Provide the [x, y] coordinate of the cell's center where the given text is located.  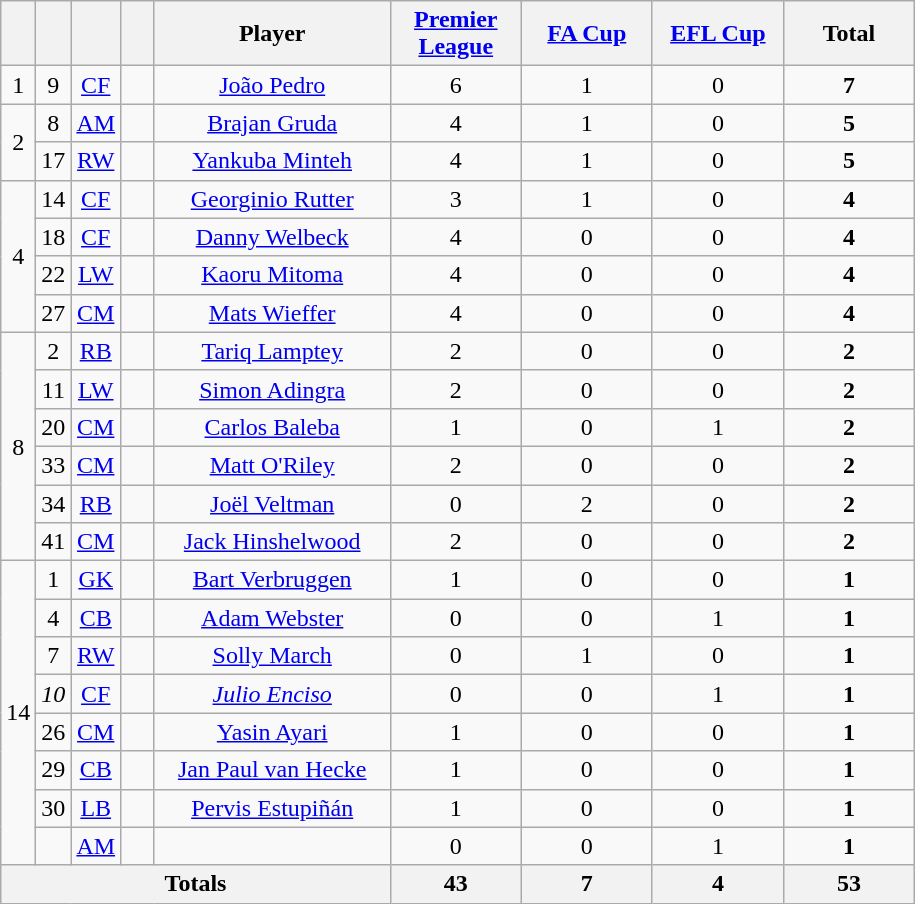
34 [54, 503]
9 [54, 85]
17 [54, 161]
Danny Welbeck [272, 237]
João Pedro [272, 85]
41 [54, 542]
Matt O'Riley [272, 465]
Player [272, 34]
20 [54, 427]
Premier League [456, 34]
43 [456, 884]
11 [54, 389]
22 [54, 275]
Joël Veltman [272, 503]
53 [848, 884]
Totals [196, 884]
Kaoru Mitoma [272, 275]
Mats Wieffer [272, 313]
Jan Paul van Hecke [272, 770]
18 [54, 237]
Yankuba Minteh [272, 161]
Solly March [272, 656]
Jack Hinshelwood [272, 542]
Julio Enciso [272, 694]
EFL Cup [718, 34]
3 [456, 199]
Yasin Ayari [272, 732]
GK [96, 580]
6 [456, 85]
Georginio Rutter [272, 199]
Tariq Lamptey [272, 351]
Bart Verbruggen [272, 580]
LB [96, 808]
Brajan Gruda [272, 123]
10 [54, 694]
26 [54, 732]
Total [848, 34]
33 [54, 465]
29 [54, 770]
Adam Webster [272, 618]
27 [54, 313]
30 [54, 808]
Simon Adingra [272, 389]
FA Cup [586, 34]
Carlos Baleba [272, 427]
Pervis Estupiñán [272, 808]
